Output the [x, y] coordinate of the center of the cell containing the given text.  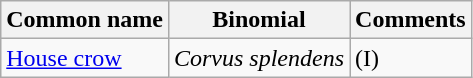
Binomial [258, 20]
Corvus splendens [258, 58]
House crow [85, 58]
Common name [85, 20]
Comments [411, 20]
(I) [411, 58]
